Extract the [x, y] coordinate from the center of the cell holding the provided text.  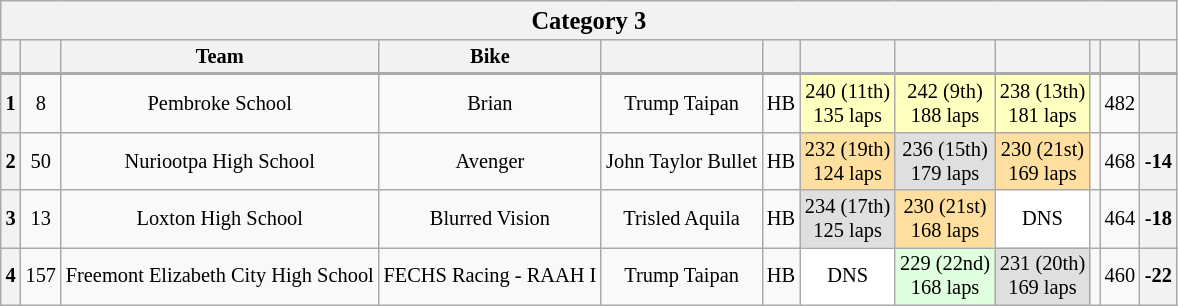
464 [1120, 219]
-22 [1158, 276]
Category 3 [589, 20]
234 (17th)125 laps [848, 219]
13 [41, 219]
231 (20th)169 laps [1042, 276]
John Taylor Bullet [682, 161]
157 [41, 276]
460 [1120, 276]
Pembroke School [220, 103]
229 (22nd)168 laps [945, 276]
-14 [1158, 161]
50 [41, 161]
Trisled Aquila [682, 219]
230 (21st)168 laps [945, 219]
Team [220, 57]
Loxton High School [220, 219]
-18 [1158, 219]
482 [1120, 103]
230 (21st)169 laps [1042, 161]
Nuriootpa High School [220, 161]
242 (9th)188 laps [945, 103]
4 [11, 276]
1 [11, 103]
8 [41, 103]
2 [11, 161]
236 (15th)179 laps [945, 161]
Blurred Vision [490, 219]
238 (13th)181 laps [1042, 103]
Bike [490, 57]
Avenger [490, 161]
240 (11th)135 laps [848, 103]
3 [11, 219]
Brian [490, 103]
468 [1120, 161]
232 (19th)124 laps [848, 161]
FECHS Racing - RAAH I [490, 276]
Freemont Elizabeth City High School [220, 276]
